Return [X, Y] of the center of cell containing provided text 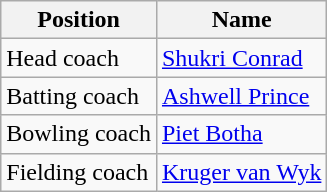
Ashwell Prince [241, 96]
Shukri Conrad [241, 58]
Piet Botha [241, 134]
Head coach [79, 58]
Fielding coach [79, 172]
Batting coach [79, 96]
Name [241, 20]
Bowling coach [79, 134]
Kruger van Wyk [241, 172]
Position [79, 20]
